For the text-containing cell, return its midpoint in (X, Y) coordinate format. 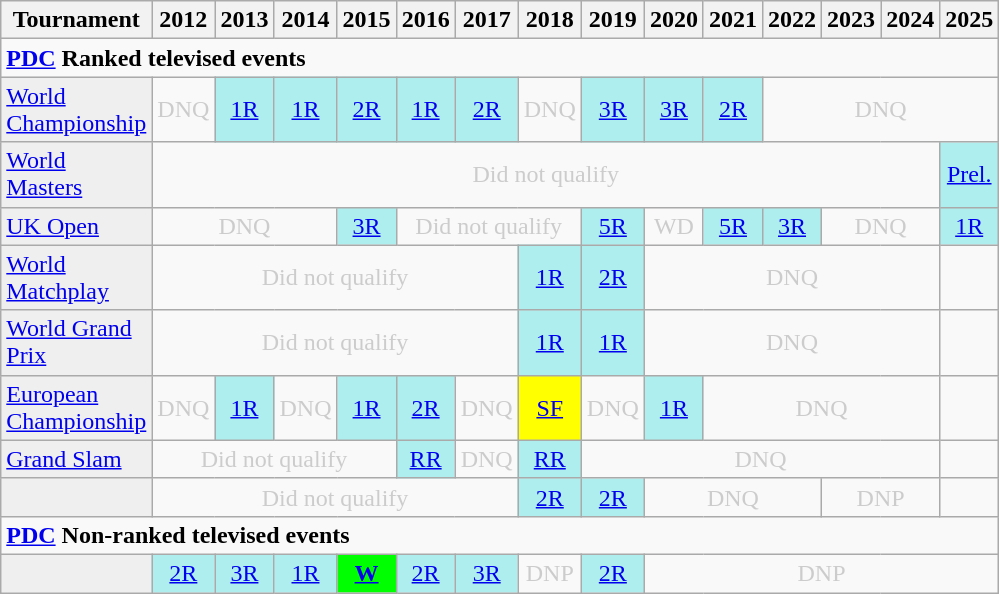
2014 (306, 20)
World Matchplay (76, 278)
2021 (732, 20)
2015 (366, 20)
UK Open (76, 226)
WD (674, 226)
2012 (184, 20)
PDC Non-ranked televised events (500, 535)
2022 (792, 20)
World Championship (76, 110)
2019 (612, 20)
SF (550, 408)
2020 (674, 20)
2025 (970, 20)
World Masters (76, 174)
2016 (426, 20)
Prel. (970, 174)
2024 (910, 20)
W (366, 573)
2017 (486, 20)
Tournament (76, 20)
Grand Slam (76, 459)
2013 (244, 20)
World Grand Prix (76, 342)
European Championship (76, 408)
PDC Ranked televised events (500, 58)
2023 (852, 20)
2018 (550, 20)
